Return (X, Y) of the center of cell containing provided text 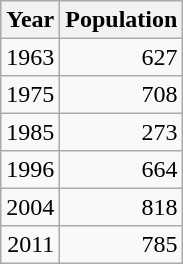
818 (122, 206)
273 (122, 132)
2004 (30, 206)
1985 (30, 132)
785 (122, 244)
1975 (30, 94)
627 (122, 56)
2011 (30, 244)
708 (122, 94)
664 (122, 170)
Year (30, 20)
1963 (30, 56)
1996 (30, 170)
Population (122, 20)
